Search for the cell housing the specified text and yield its [X, Y] center coordinate. 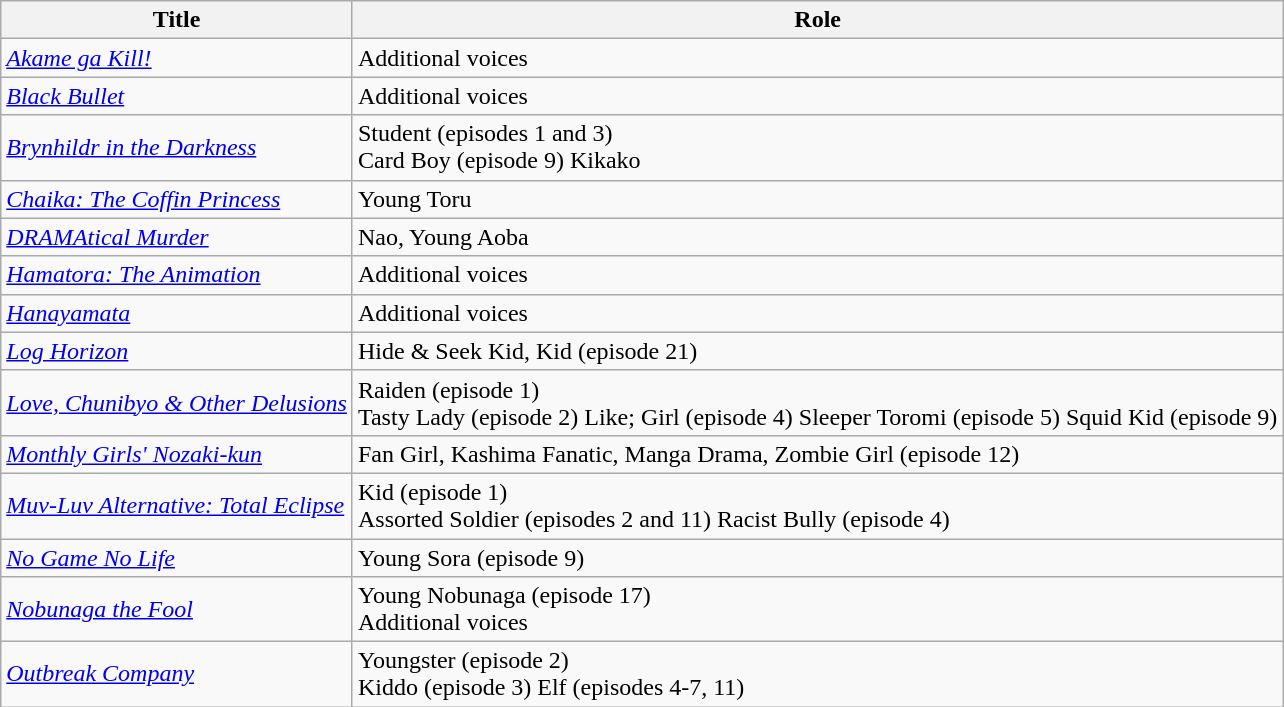
Raiden (episode 1)Tasty Lady (episode 2) Like; Girl (episode 4) Sleeper Toromi (episode 5) Squid Kid (episode 9) [817, 402]
Nao, Young Aoba [817, 237]
Black Bullet [177, 96]
Student (episodes 1 and 3)Card Boy (episode 9) Kikako [817, 148]
Young Nobunaga (episode 17)Additional voices [817, 610]
Brynhildr in the Darkness [177, 148]
Hanayamata [177, 313]
Outbreak Company [177, 674]
Hide & Seek Kid, Kid (episode 21) [817, 351]
No Game No Life [177, 557]
Young Sora (episode 9) [817, 557]
Young Toru [817, 199]
Kid (episode 1)Assorted Soldier (episodes 2 and 11) Racist Bully (episode 4) [817, 506]
Muv-Luv Alternative: Total Eclipse [177, 506]
Nobunaga the Fool [177, 610]
Love, Chunibyo & Other Delusions [177, 402]
Log Horizon [177, 351]
Hamatora: The Animation [177, 275]
Chaika: The Coffin Princess [177, 199]
Monthly Girls' Nozaki-kun [177, 454]
Fan Girl, Kashima Fanatic, Manga Drama, Zombie Girl (episode 12) [817, 454]
Akame ga Kill! [177, 58]
Youngster (episode 2)Kiddo (episode 3) Elf (episodes 4-7, 11) [817, 674]
Role [817, 20]
Title [177, 20]
DRAMAtical Murder [177, 237]
